Detect which cell encompasses the target text, then output its [x, y] center coordinate. 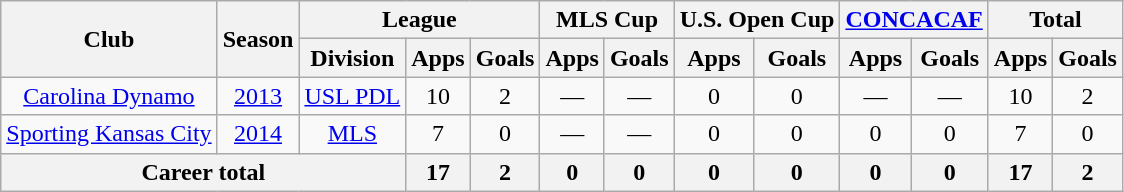
Season [258, 39]
MLS Cup [607, 20]
Total [1055, 20]
2013 [258, 96]
MLS [352, 134]
CONCACAF [914, 20]
Carolina Dynamo [109, 96]
League [420, 20]
2014 [258, 134]
Club [109, 39]
USL PDL [352, 96]
Division [352, 58]
U.S. Open Cup [757, 20]
Sporting Kansas City [109, 134]
Career total [204, 172]
